Locate the cell with the specified text and output its [X, Y] center coordinate. 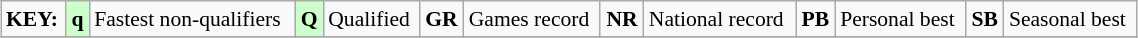
q [78, 19]
PB [816, 19]
SB [985, 19]
National record [720, 19]
Fastest non-qualifiers [192, 19]
KEY: [34, 19]
GR [442, 19]
Games record [532, 19]
Qualified [371, 19]
Personal best [900, 19]
Seasonal best [1070, 19]
NR [622, 19]
Q [309, 19]
